Find where the given text appears and provide that cell's center as (x, y) coordinate. 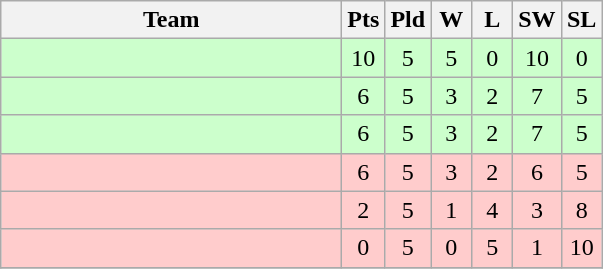
Team (172, 20)
8 (582, 210)
SW (537, 20)
Pld (408, 20)
Pts (364, 20)
4 (492, 210)
SL (582, 20)
W (452, 20)
L (492, 20)
